Find where the given text appears and provide that cell's center as [x, y] coordinate. 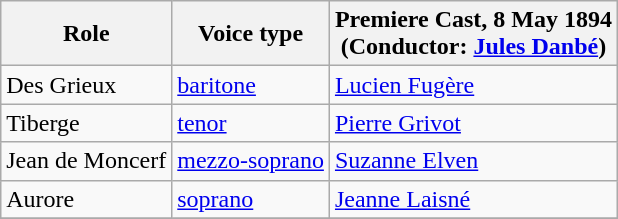
soprano [251, 199]
Role [86, 34]
tenor [251, 123]
baritone [251, 85]
Tiberge [86, 123]
Pierre Grivot [473, 123]
Suzanne Elven [473, 161]
Des Grieux [86, 85]
Aurore [86, 199]
Jeanne Laisné [473, 199]
Premiere Cast, 8 May 1894(Conductor: Jules Danbé) [473, 34]
mezzo-soprano [251, 161]
Lucien Fugère [473, 85]
Jean de Moncerf [86, 161]
Voice type [251, 34]
